Return (x, y) of the center of cell containing provided text 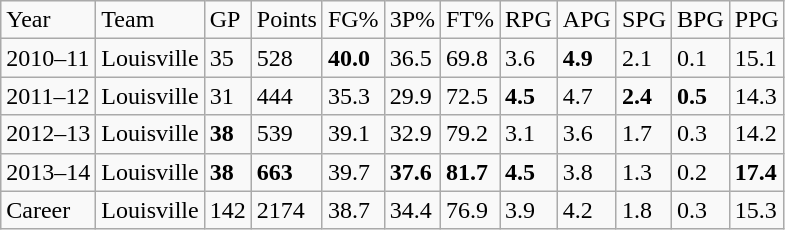
35.3 (353, 96)
PPG (756, 20)
3.1 (529, 134)
15.1 (756, 58)
0.5 (701, 96)
APG (586, 20)
34.4 (412, 210)
15.3 (756, 210)
FG% (353, 20)
4.9 (586, 58)
3.8 (586, 172)
79.2 (470, 134)
1.3 (644, 172)
663 (286, 172)
2.4 (644, 96)
37.6 (412, 172)
40.0 (353, 58)
2011–12 (48, 96)
Career (48, 210)
39.1 (353, 134)
RPG (529, 20)
3.9 (529, 210)
36.5 (412, 58)
528 (286, 58)
2010–11 (48, 58)
539 (286, 134)
14.3 (756, 96)
81.7 (470, 172)
29.9 (412, 96)
0.2 (701, 172)
72.5 (470, 96)
76.9 (470, 210)
Team (150, 20)
1.7 (644, 134)
Year (48, 20)
69.8 (470, 58)
17.4 (756, 172)
BPG (701, 20)
1.8 (644, 210)
31 (228, 96)
SPG (644, 20)
38.7 (353, 210)
14.2 (756, 134)
0.1 (701, 58)
Points (286, 20)
39.7 (353, 172)
3P% (412, 20)
2012–13 (48, 134)
2.1 (644, 58)
142 (228, 210)
FT% (470, 20)
444 (286, 96)
GP (228, 20)
2174 (286, 210)
32.9 (412, 134)
35 (228, 58)
4.7 (586, 96)
4.2 (586, 210)
2013–14 (48, 172)
